Pinpoint the cell where the given text exists, returning its (X, Y) midpoint coordinate. 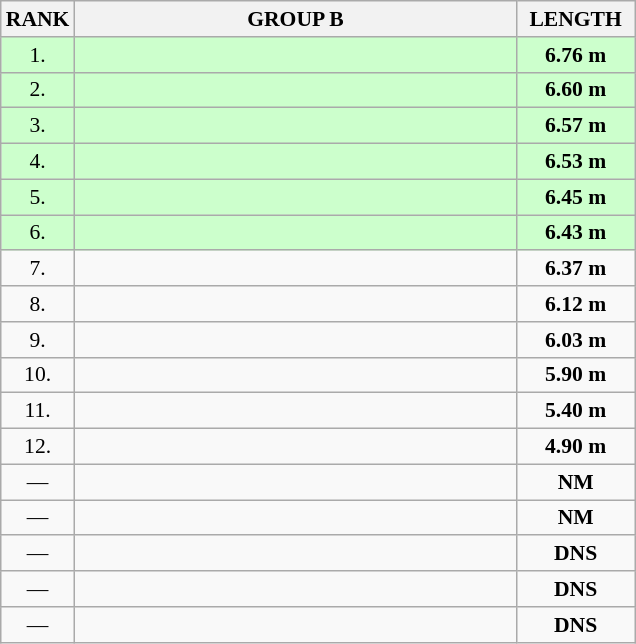
8. (38, 304)
6.12 m (576, 304)
5.40 m (576, 411)
12. (38, 447)
9. (38, 340)
4. (38, 162)
6.03 m (576, 340)
6.53 m (576, 162)
10. (38, 375)
6. (38, 233)
6.60 m (576, 90)
3. (38, 126)
4.90 m (576, 447)
6.37 m (576, 269)
6.76 m (576, 55)
GROUP B (295, 19)
5. (38, 197)
RANK (38, 19)
1. (38, 55)
7. (38, 269)
11. (38, 411)
LENGTH (576, 19)
6.43 m (576, 233)
5.90 m (576, 375)
6.57 m (576, 126)
6.45 m (576, 197)
2. (38, 90)
